Locate the cell with the specified text and output its (x, y) center coordinate. 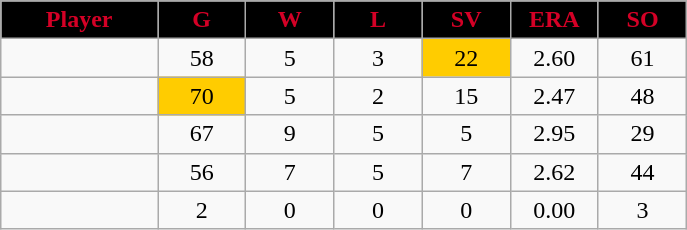
29 (642, 134)
22 (466, 58)
70 (202, 96)
2.60 (554, 58)
G (202, 20)
2.62 (554, 172)
Player (80, 20)
SO (642, 20)
15 (466, 96)
9 (290, 134)
44 (642, 172)
67 (202, 134)
SV (466, 20)
61 (642, 58)
2.95 (554, 134)
L (378, 20)
58 (202, 58)
2.47 (554, 96)
ERA (554, 20)
W (290, 20)
48 (642, 96)
56 (202, 172)
0.00 (554, 210)
